From the cell containing the given text, extract its center point as (x, y) coordinate. 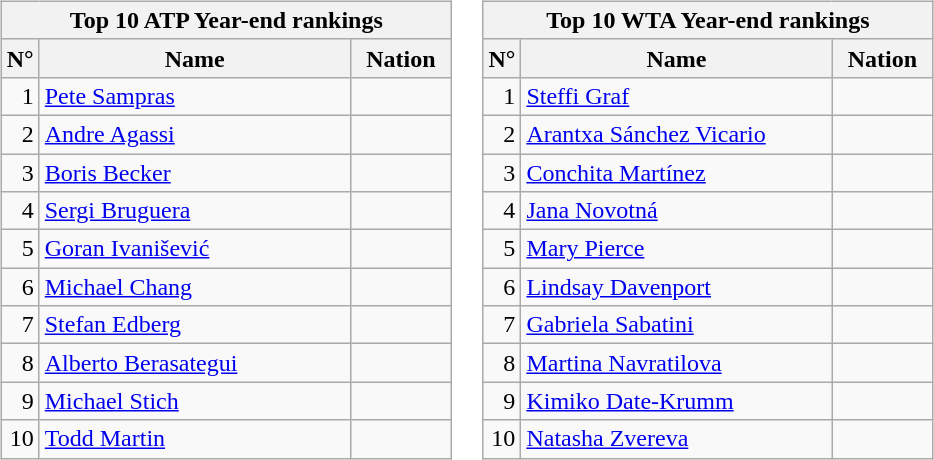
Conchita Martínez (676, 173)
Kimiko Date-Krumm (676, 401)
Top 10 ATP Year-end rankings (226, 20)
Stefan Edberg (194, 325)
Boris Becker (194, 173)
Michael Chang (194, 287)
Sergi Bruguera (194, 211)
Arantxa Sánchez Vicario (676, 134)
Steffi Graf (676, 96)
Gabriela Sabatini (676, 325)
Jana Novotná (676, 211)
Mary Pierce (676, 249)
Todd Martin (194, 439)
Top 10 WTA Year-end rankings (708, 20)
Alberto Berasategui (194, 363)
Natasha Zvereva (676, 439)
Lindsay Davenport (676, 287)
Andre Agassi (194, 134)
Martina Navratilova (676, 363)
Pete Sampras (194, 96)
Goran Ivanišević (194, 249)
Michael Stich (194, 401)
